Return (X, Y) of the center of cell containing provided text 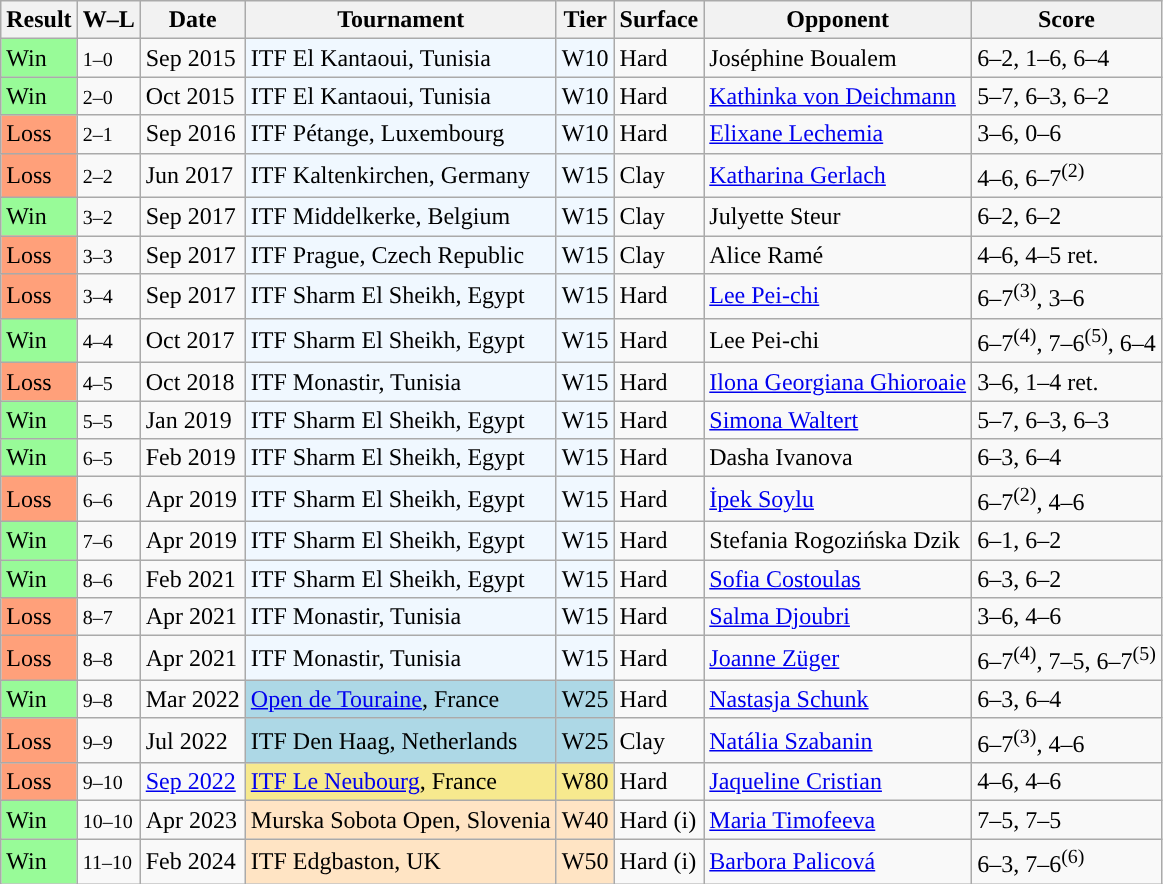
Katharina Gerlach (838, 176)
Jun 2017 (192, 176)
Jan 2019 (192, 420)
Kathinka von Deichmann (838, 96)
ITF Middelkerke, Belgium (400, 217)
Joséphine Boualem (838, 58)
6–7(4), 7–5, 6–7(5) (1067, 658)
Apr 2023 (192, 820)
2–2 (108, 176)
ITF Kaltenkirchen, Germany (400, 176)
Sep 2015 (192, 58)
Feb 2024 (192, 862)
Elixane Lechemia (838, 134)
4–6, 4–5 ret. (1067, 255)
2–0 (108, 96)
Oct 2018 (192, 382)
Nastasja Schunk (838, 699)
11–10 (108, 862)
Date (192, 20)
Alice Ramé (838, 255)
ITF Den Haag, Netherlands (400, 740)
Tier (585, 20)
8–6 (108, 579)
İpek Soylu (838, 500)
7–5, 7–5 (1067, 820)
Dasha Ivanova (838, 458)
Julyette Steur (838, 217)
1–0 (108, 58)
Maria Timofeeva (838, 820)
3–6, 0–6 (1067, 134)
Oct 2017 (192, 340)
3–3 (108, 255)
Mar 2022 (192, 699)
Joanne Züger (838, 658)
Simona Waltert (838, 420)
Stefania Rogozińska Dzik (838, 541)
Barbora Palicová (838, 862)
Sofia Costoulas (838, 579)
Salma Djoubri (838, 617)
Murska Sobota Open, Slovenia (400, 820)
Result (39, 20)
ITF Le Neubourg, France (400, 782)
6–2, 1–6, 6–4 (1067, 58)
Tournament (400, 20)
6–7(3), 4–6 (1067, 740)
Jaqueline Cristian (838, 782)
W80 (585, 782)
Surface (659, 20)
4–5 (108, 382)
Sep 2016 (192, 134)
6–7(4), 7–6(5), 6–4 (1067, 340)
W50 (585, 862)
5–5 (108, 420)
Natália Szabanin (838, 740)
6–7(2), 4–6 (1067, 500)
Sep 2022 (192, 782)
ITF Pétange, Luxembourg (400, 134)
8–8 (108, 658)
Feb 2021 (192, 579)
Jul 2022 (192, 740)
9–10 (108, 782)
Opponent (838, 20)
9–8 (108, 699)
4–6, 6–7(2) (1067, 176)
3–2 (108, 217)
4–6, 4–6 (1067, 782)
Feb 2019 (192, 458)
6–6 (108, 500)
9–9 (108, 740)
6–5 (108, 458)
3–4 (108, 296)
Score (1067, 20)
6–7(3), 3–6 (1067, 296)
Open de Touraine, France (400, 699)
Ilona Georgiana Ghioroaie (838, 382)
8–7 (108, 617)
7–6 (108, 541)
6–3, 6–2 (1067, 579)
4–4 (108, 340)
W40 (585, 820)
ITF Prague, Czech Republic (400, 255)
6–2, 6–2 (1067, 217)
2–1 (108, 134)
Oct 2015 (192, 96)
10–10 (108, 820)
6–3, 7–6(6) (1067, 862)
3–6, 4–6 (1067, 617)
3–6, 1–4 ret. (1067, 382)
5–7, 6–3, 6–2 (1067, 96)
6–1, 6–2 (1067, 541)
5–7, 6–3, 6–3 (1067, 420)
ITF Edgbaston, UK (400, 862)
W–L (108, 20)
